Search for the cell housing the specified text and yield its (x, y) center coordinate. 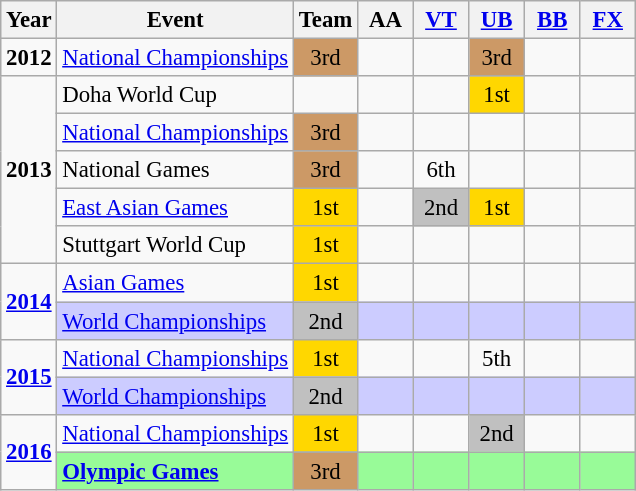
East Asian Games (176, 208)
2013 (29, 170)
Doha World Cup (176, 95)
BB (552, 20)
2016 (29, 452)
2015 (29, 376)
2012 (29, 58)
VT (441, 20)
Year (29, 20)
AA (386, 20)
6th (441, 170)
Stuttgart World Cup (176, 245)
Asian Games (176, 283)
Olympic Games (176, 471)
Team (325, 20)
UB (497, 20)
2014 (29, 302)
Event (176, 20)
5th (497, 358)
FX (608, 20)
National Games (176, 170)
